From the cell containing the given text, extract its center point as (x, y) coordinate. 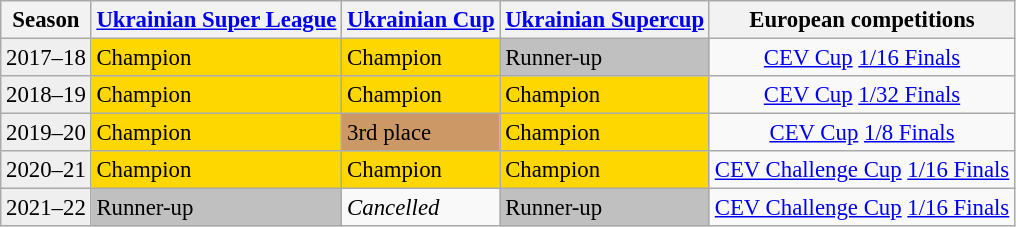
CEV Cup 1/8 Finals (862, 133)
European competitions (862, 20)
2019–20 (46, 133)
Ukrainian Supercup (605, 20)
Cancelled (421, 208)
2021–22 (46, 208)
Ukrainian Cup (421, 20)
Season (46, 20)
Ukrainian Super League (216, 20)
CEV Cup 1/16 Finals (862, 58)
2020–21 (46, 170)
2018–19 (46, 95)
3rd place (421, 133)
2017–18 (46, 58)
CEV Cup 1/32 Finals (862, 95)
